Scan for the cell matching the given text and deliver its [x, y] coordinate at center. 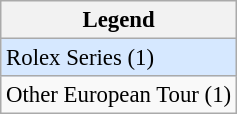
Rolex Series (1) [119, 58]
Other European Tour (1) [119, 95]
Legend [119, 20]
